Return (X, Y) of the center of cell containing provided text 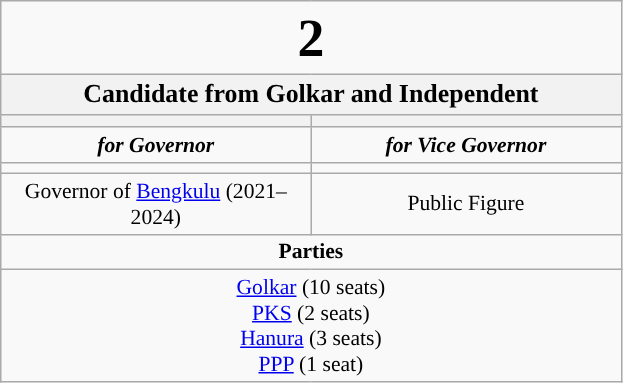
for Governor (156, 146)
Candidate from Golkar and Independent (311, 94)
Golkar (10 seats)PKS (2 seats)Hanura (3 seats)PPP (1 seat) (311, 326)
for Vice Governor (466, 146)
2 (311, 38)
Parties (311, 252)
Governor of Bengkulu (2021–2024) (156, 204)
Public Figure (466, 204)
